Search for the cell housing the specified text and yield its [X, Y] center coordinate. 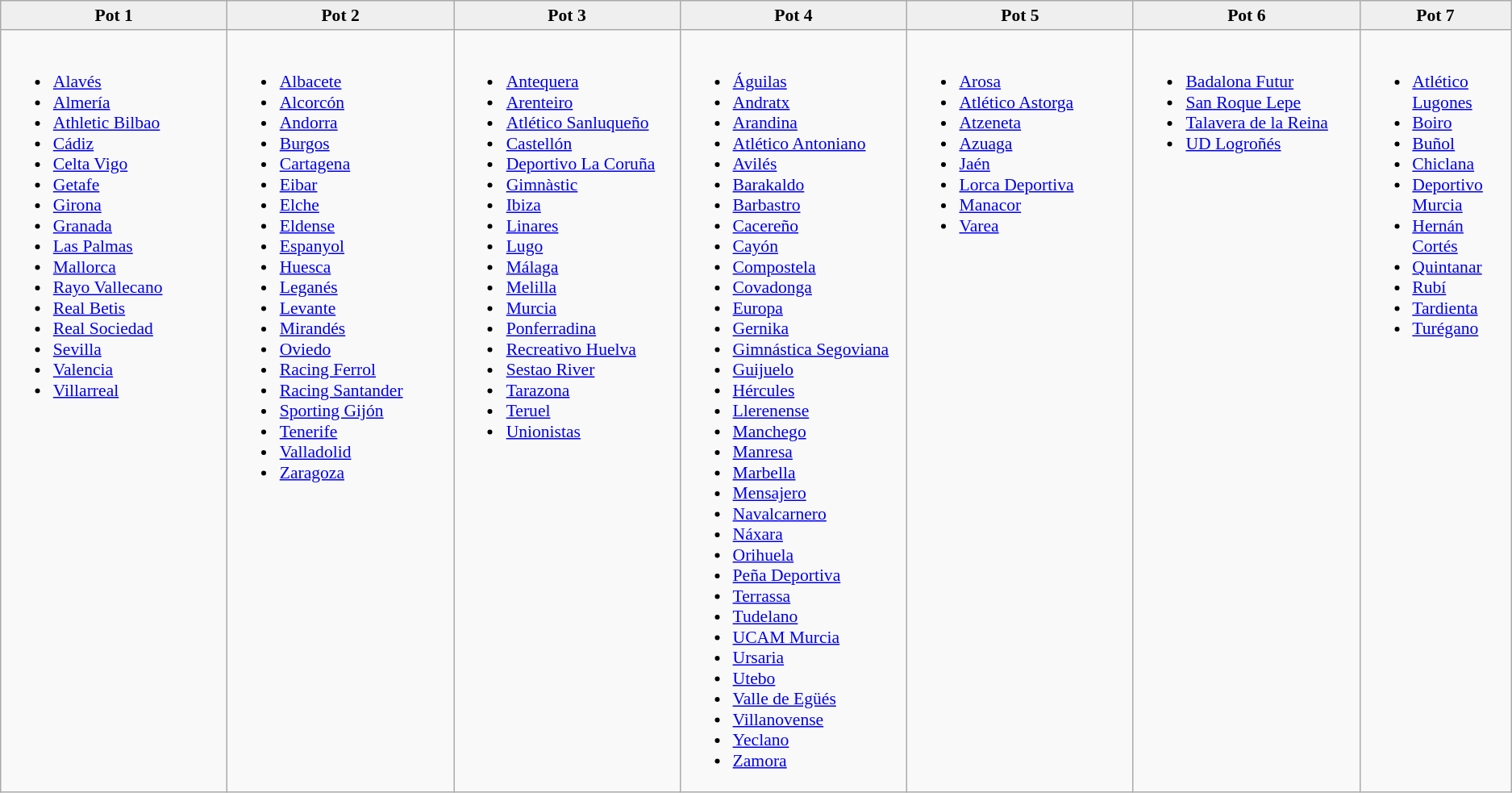
ArosaAtlético AstorgaAtzenetaAzuagaJaénLorca DeportivaManacorVarea [1019, 411]
Pot 3 [568, 15]
Pot 2 [340, 15]
Pot 4 [793, 15]
Pot 5 [1019, 15]
Pot 1 [115, 15]
Badalona FuturSan Roque LepeTalavera de la ReinaUD Logroñés [1247, 411]
AlavésAlmeríaAthletic BilbaoCádizCelta VigoGetafeGironaGranadaLas PalmasMallorcaRayo VallecanoReal BetisReal SociedadSevillaValenciaVillarreal [115, 411]
Atlético LugonesBoiroBuñolChiclanaDeportivo MurciaHernán CortésQuintanarRubíTardientaTurégano [1435, 411]
Pot 6 [1247, 15]
Pot 7 [1435, 15]
